Scan for the cell matching the given text and deliver its [X, Y] coordinate at center. 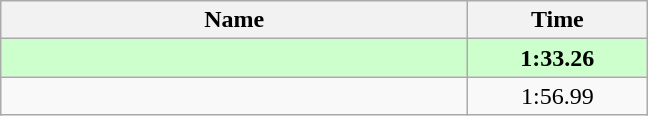
1:56.99 [558, 96]
Name [234, 20]
Time [558, 20]
1:33.26 [558, 58]
